Determine the [x, y] coordinate at the center of the cell enclosing the given text.  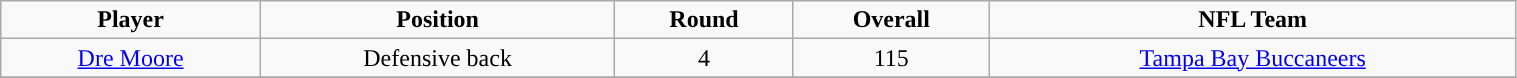
Round [704, 20]
Overall [891, 20]
Dre Moore [131, 58]
Position [437, 20]
115 [891, 58]
Tampa Bay Buccaneers [1252, 58]
Defensive back [437, 58]
Player [131, 20]
4 [704, 58]
NFL Team [1252, 20]
